Extract the [x, y] coordinate from the center of the cell holding the provided text.  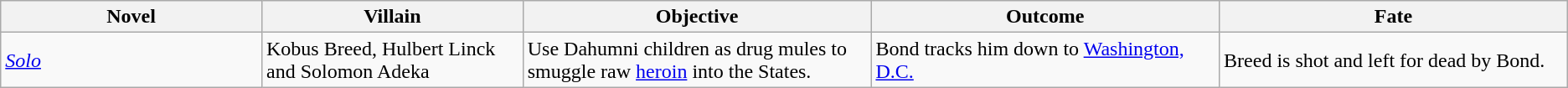
Solo [132, 60]
Bond tracks him down to Washington, D.C. [1045, 60]
Novel [132, 17]
Breed is shot and left for dead by Bond. [1394, 60]
Villain [392, 17]
Fate [1394, 17]
Objective [697, 17]
Use Dahumni children as drug mules to smuggle raw heroin into the States. [697, 60]
Outcome [1045, 17]
Kobus Breed, Hulbert Linck and Solomon Adeka [392, 60]
